Capture the cell that displays the provided text and extract its [x, y] central coordinate. 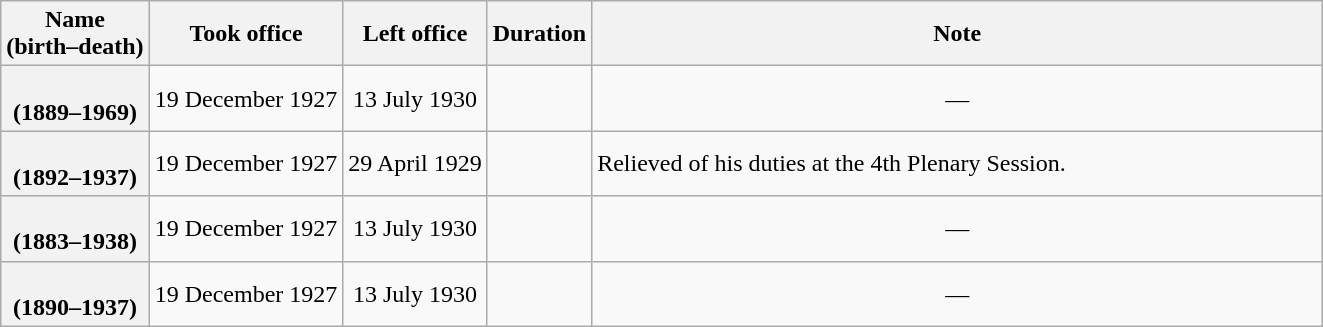
(1889–1969) [75, 98]
(1892–1937) [75, 164]
Relieved of his duties at the 4th Plenary Session. [958, 164]
Note [958, 34]
(1883–1938) [75, 228]
29 April 1929 [415, 164]
(1890–1937) [75, 294]
Duration [539, 34]
Left office [415, 34]
Name(birth–death) [75, 34]
Took office [246, 34]
